Extract the (X, Y) coordinate from the center of the cell holding the provided text.  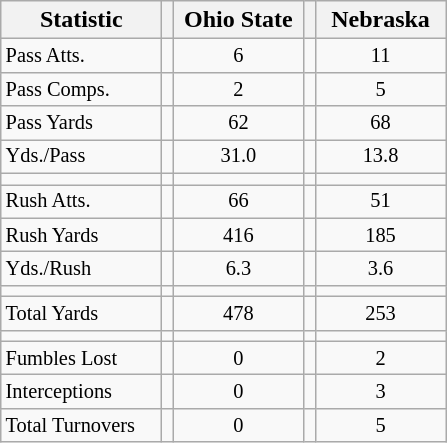
3 (380, 392)
Yds./Rush (82, 269)
Statistic (82, 20)
68 (380, 123)
3.6 (380, 269)
Total Turnovers (82, 426)
62 (238, 123)
Fumbles Lost (82, 358)
11 (380, 56)
Pass Yards (82, 123)
253 (380, 314)
31.0 (238, 157)
Interceptions (82, 392)
Pass Atts. (82, 56)
Nebraska (380, 20)
6.3 (238, 269)
Total Yards (82, 314)
Rush Atts. (82, 201)
Yds./Pass (82, 157)
Pass Comps. (82, 89)
51 (380, 201)
66 (238, 201)
185 (380, 235)
13.8 (380, 157)
416 (238, 235)
478 (238, 314)
Rush Yards (82, 235)
Ohio State (238, 20)
6 (238, 56)
